Capture the cell that displays the provided text and extract its [X, Y] central coordinate. 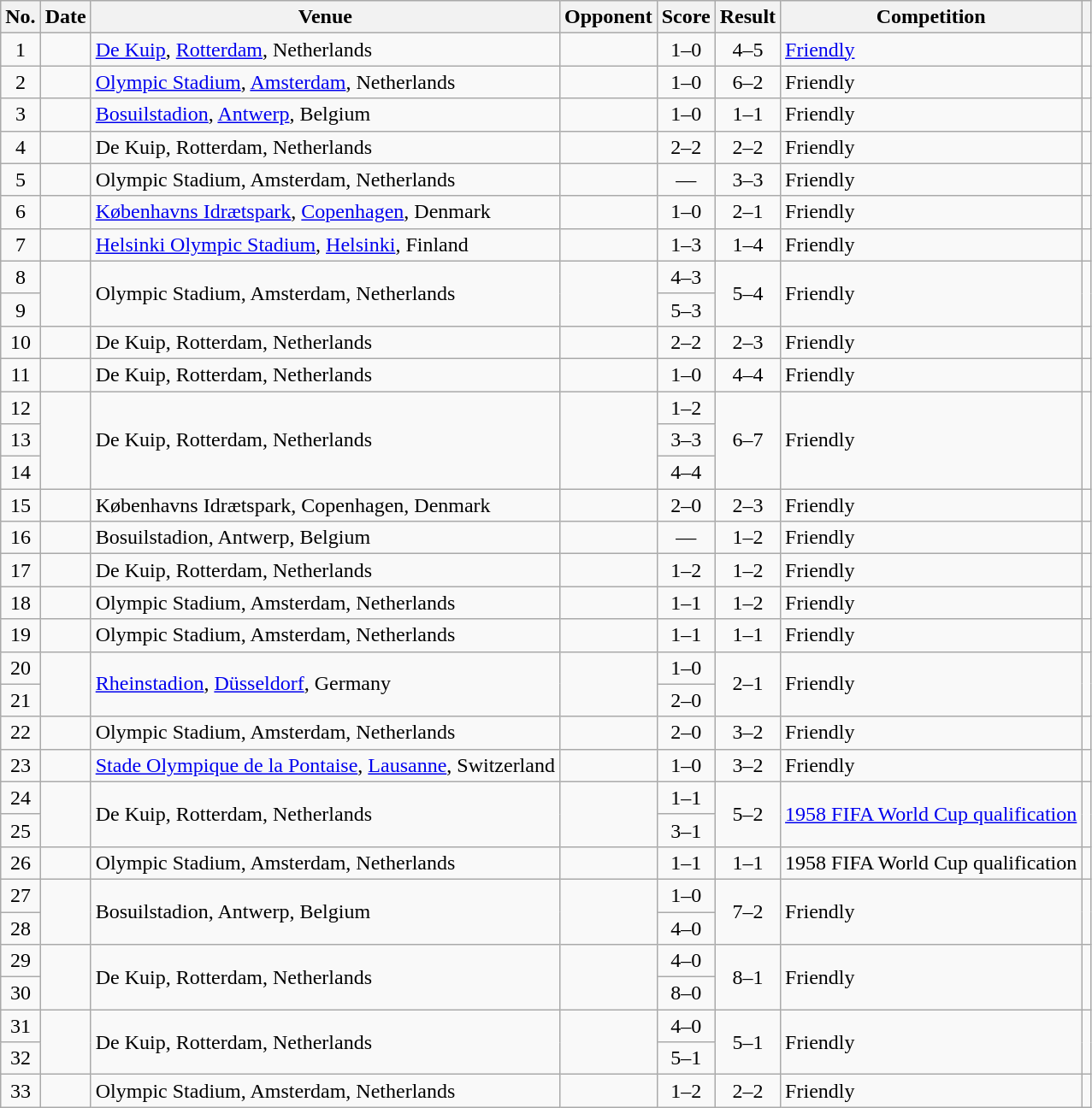
12 [21, 408]
7–2 [747, 911]
3–1 [686, 830]
11 [21, 374]
8–0 [686, 993]
No. [21, 17]
Opponent [608, 17]
13 [21, 440]
18 [21, 603]
33 [21, 1091]
4–3 [686, 277]
2 [21, 82]
19 [21, 635]
16 [21, 538]
Venue [325, 17]
5–4 [747, 293]
4–5 [747, 50]
3 [21, 115]
31 [21, 1026]
6 [21, 212]
10 [21, 342]
Competition [931, 17]
1–3 [686, 245]
Rheinstadion, Düsseldorf, Germany [325, 684]
Date [65, 17]
Score [686, 17]
7 [21, 245]
23 [21, 765]
29 [21, 961]
4 [21, 147]
22 [21, 733]
1–4 [747, 245]
24 [21, 798]
1 [21, 50]
26 [21, 863]
Helsinki Olympic Stadium, Helsinki, Finland [325, 245]
15 [21, 505]
28 [21, 928]
27 [21, 895]
17 [21, 570]
8–1 [747, 977]
20 [21, 668]
21 [21, 700]
30 [21, 993]
8 [21, 277]
5 [21, 180]
5–2 [747, 814]
32 [21, 1058]
6–7 [747, 440]
14 [21, 473]
9 [21, 309]
25 [21, 830]
Result [747, 17]
5–3 [686, 309]
Stade Olympique de la Pontaise, Lausanne, Switzerland [325, 765]
6–2 [747, 82]
